Locate the cell with the specified text and output its (x, y) center coordinate. 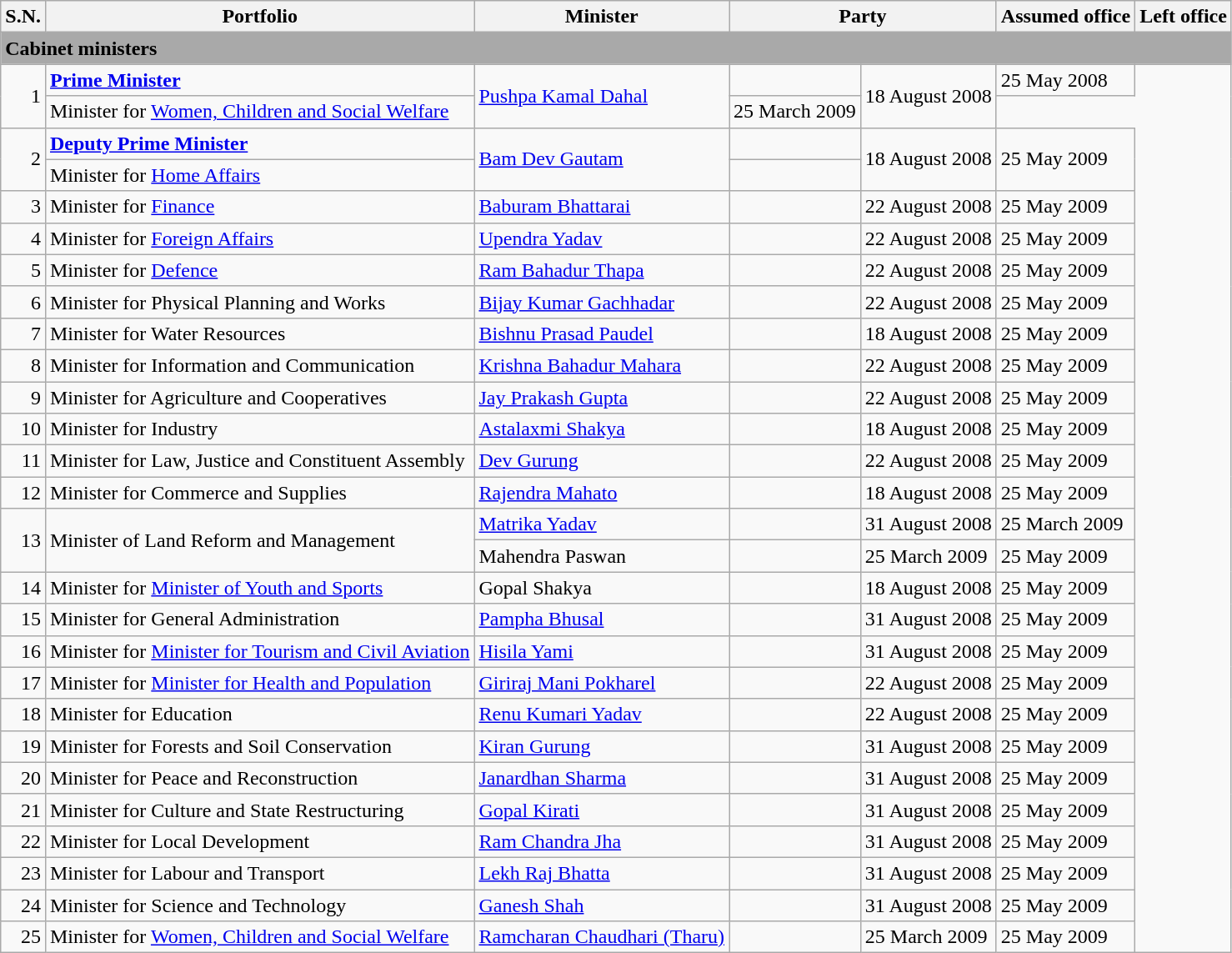
14 (23, 588)
Minister for Foreign Affairs (259, 238)
2 (23, 159)
Minister for Commerce and Supplies (259, 493)
Bishnu Prasad Paudel (602, 334)
Minister for Education (259, 715)
18 (23, 715)
Dev Gurung (602, 461)
5 (23, 270)
Minister for Labour and Transport (259, 873)
Rajendra Mahato (602, 493)
Gopal Kirati (602, 810)
Party (864, 17)
Minister for Defence (259, 270)
15 (23, 619)
Minister for Home Affairs (259, 175)
Bijay Kumar Gachhadar (602, 302)
Astalaxmi Shakya (602, 429)
21 (23, 810)
3 (23, 207)
Cabinet ministers (617, 48)
Minister for Culture and State Restructuring (259, 810)
Matrika Yadav (602, 524)
Minister for Physical Planning and Works (259, 302)
22 (23, 841)
Minister for Industry (259, 429)
Gopal Shakya (602, 588)
Janardhan Sharma (602, 778)
10 (23, 429)
25 May 2008 (1065, 80)
Left office (1184, 17)
Minister for Minister for Health and Population (259, 683)
Minister for Agriculture and Cooperatives (259, 398)
Pushpa Kamal Dahal (602, 96)
Krishna Bahadur Mahara (602, 365)
Ganesh Shah (602, 905)
Bam Dev Gautam (602, 159)
Minister for Local Development (259, 841)
Jay Prakash Gupta (602, 398)
Minister for Minister for Tourism and Civil Aviation (259, 651)
Mahendra Paswan (602, 556)
Hisila Yami (602, 651)
Minister for General Administration (259, 619)
1 (23, 96)
Minister for Science and Technology (259, 905)
Minister (602, 17)
19 (23, 746)
16 (23, 651)
Renu Kumari Yadav (602, 715)
7 (23, 334)
Minister for Water Resources (259, 334)
6 (23, 302)
Prime Minister (259, 80)
9 (23, 398)
Minister of Land Reform and Management (259, 540)
Minister for Law, Justice and Constituent Assembly (259, 461)
4 (23, 238)
Minister for Peace and Reconstruction (259, 778)
Kiran Gurung (602, 746)
Minister for Finance (259, 207)
Baburam Bhattarai (602, 207)
8 (23, 365)
17 (23, 683)
24 (23, 905)
Minister for Minister of Youth and Sports (259, 588)
Ram Chandra Jha (602, 841)
20 (23, 778)
Ram Bahadur Thapa (602, 270)
11 (23, 461)
Giriraj Mani Pokharel (602, 683)
Minister for Information and Communication (259, 365)
Deputy Prime Minister (259, 143)
23 (23, 873)
Pampha Bhusal (602, 619)
S.N. (23, 17)
Ramcharan Chaudhari (Tharu) (602, 937)
25 (23, 937)
12 (23, 493)
13 (23, 540)
Assumed office (1065, 17)
Portfolio (259, 17)
Minister for Forests and Soil Conservation (259, 746)
Upendra Yadav (602, 238)
Lekh Raj Bhatta (602, 873)
